Find where the given text appears and provide that cell's center as [x, y] coordinate. 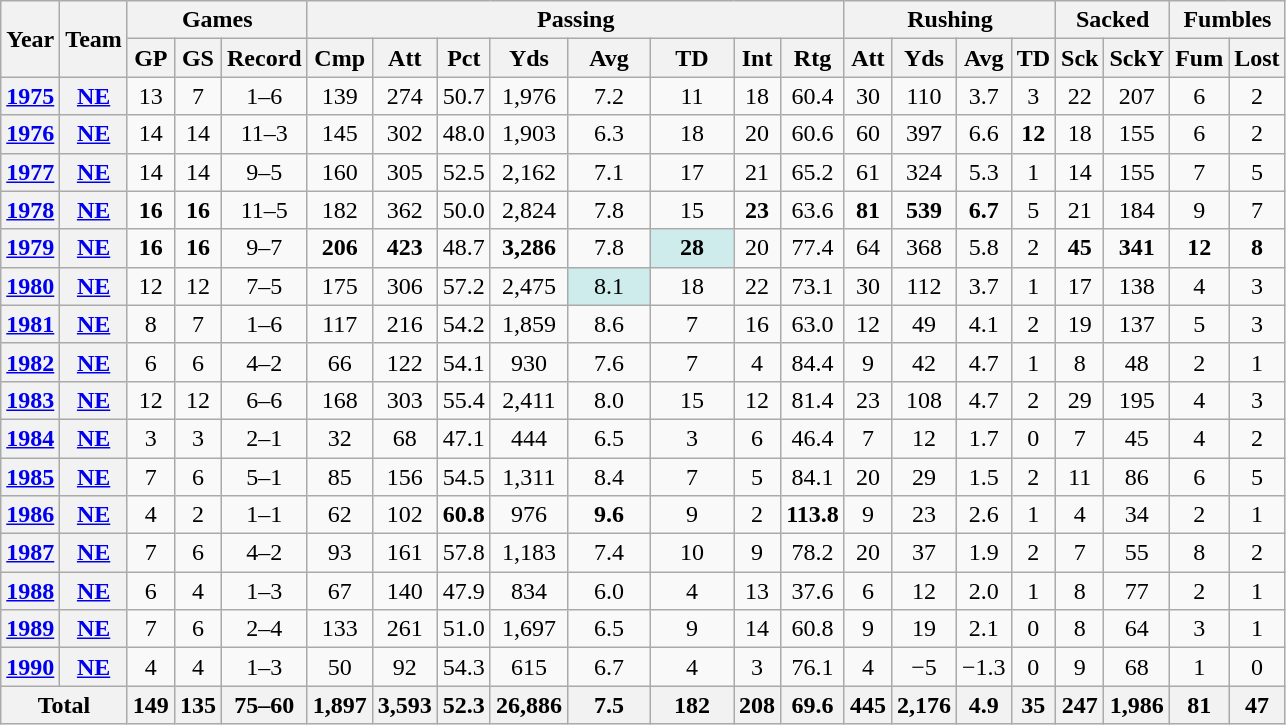
81.4 [813, 400]
Fumbles [1228, 20]
57.8 [464, 553]
Cmp [340, 58]
1.7 [984, 438]
110 [924, 96]
156 [404, 477]
362 [404, 210]
GP [150, 58]
Int [758, 58]
Team [94, 39]
49 [924, 324]
445 [868, 705]
60 [868, 134]
3,286 [528, 248]
1,697 [528, 629]
1979 [30, 248]
42 [924, 362]
60.4 [813, 96]
57.2 [464, 286]
4.9 [984, 705]
9–7 [264, 248]
117 [340, 324]
48.0 [464, 134]
341 [1137, 248]
1,986 [1137, 705]
1,859 [528, 324]
145 [340, 134]
92 [404, 667]
261 [404, 629]
140 [404, 591]
7.5 [608, 705]
1975 [30, 96]
76.1 [813, 667]
Lost [1257, 58]
2,824 [528, 210]
206 [340, 248]
6–6 [264, 400]
51.0 [464, 629]
149 [150, 705]
2,411 [528, 400]
SckY [1137, 58]
133 [340, 629]
54.2 [464, 324]
85 [340, 477]
−1.3 [984, 667]
7.1 [608, 172]
78.2 [813, 553]
50.0 [464, 210]
139 [340, 96]
54.3 [464, 667]
Rtg [813, 58]
93 [340, 553]
Record [264, 58]
50.7 [464, 96]
8.1 [608, 286]
37.6 [813, 591]
47.9 [464, 591]
7.2 [608, 96]
930 [528, 362]
161 [404, 553]
34 [1137, 515]
2,162 [528, 172]
75–60 [264, 705]
54.5 [464, 477]
397 [924, 134]
28 [692, 248]
834 [528, 591]
7–5 [264, 286]
Passing [576, 20]
303 [404, 400]
26,886 [528, 705]
1988 [30, 591]
2,475 [528, 286]
184 [1137, 210]
1983 [30, 400]
302 [404, 134]
247 [1080, 705]
1990 [30, 667]
11–3 [264, 134]
368 [924, 248]
2.6 [984, 515]
73.1 [813, 286]
102 [404, 515]
Total [64, 705]
1,183 [528, 553]
32 [340, 438]
1,897 [340, 705]
1986 [30, 515]
135 [198, 705]
137 [1137, 324]
48 [1137, 362]
37 [924, 553]
2.0 [984, 591]
976 [528, 515]
208 [758, 705]
1985 [30, 477]
1976 [30, 134]
207 [1137, 96]
52.5 [464, 172]
86 [1137, 477]
84.4 [813, 362]
122 [404, 362]
2–4 [264, 629]
66 [340, 362]
Pct [464, 58]
1984 [30, 438]
2.1 [984, 629]
6.3 [608, 134]
60.6 [813, 134]
7.4 [608, 553]
77.4 [813, 248]
Games [217, 20]
GS [198, 58]
10 [692, 553]
47.1 [464, 438]
1.5 [984, 477]
1981 [30, 324]
65.2 [813, 172]
175 [340, 286]
216 [404, 324]
7.6 [608, 362]
46.4 [813, 438]
Fum [1200, 58]
3,593 [404, 705]
6.6 [984, 134]
5.8 [984, 248]
55.4 [464, 400]
1.9 [984, 553]
69.6 [813, 705]
63.6 [813, 210]
8.6 [608, 324]
62 [340, 515]
9–5 [264, 172]
615 [528, 667]
6.0 [608, 591]
1,976 [528, 96]
539 [924, 210]
274 [404, 96]
306 [404, 286]
61 [868, 172]
Year [30, 39]
52.3 [464, 705]
8.0 [608, 400]
54.1 [464, 362]
324 [924, 172]
35 [1033, 705]
138 [1137, 286]
444 [528, 438]
168 [340, 400]
1978 [30, 210]
1977 [30, 172]
108 [924, 400]
305 [404, 172]
1989 [30, 629]
−5 [924, 667]
11–5 [264, 210]
Rushing [950, 20]
1980 [30, 286]
112 [924, 286]
160 [340, 172]
5–1 [264, 477]
2,176 [924, 705]
Sacked [1113, 20]
84.1 [813, 477]
5.3 [984, 172]
2–1 [264, 438]
1–1 [264, 515]
1,903 [528, 134]
113.8 [813, 515]
423 [404, 248]
9.6 [608, 515]
8.4 [608, 477]
63.0 [813, 324]
4.1 [984, 324]
1982 [30, 362]
48.7 [464, 248]
77 [1137, 591]
50 [340, 667]
1987 [30, 553]
195 [1137, 400]
47 [1257, 705]
67 [340, 591]
Sck [1080, 58]
55 [1137, 553]
1,311 [528, 477]
